Scan for the cell matching the given text and deliver its [X, Y] coordinate at center. 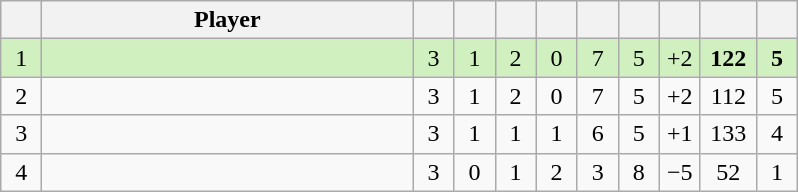
−5 [680, 172]
52 [728, 172]
6 [598, 134]
+1 [680, 134]
112 [728, 96]
Player [228, 20]
133 [728, 134]
122 [728, 58]
8 [638, 172]
